Pinpoint the cell where the given text exists, returning its (X, Y) midpoint coordinate. 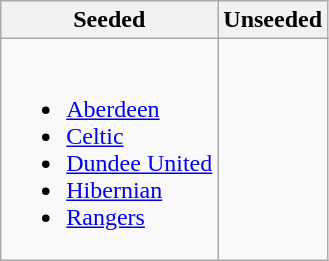
AberdeenCelticDundee UnitedHibernianRangers (110, 150)
Unseeded (273, 20)
Seeded (110, 20)
